Extract the (x, y) coordinate from the center of the cell holding the provided text.  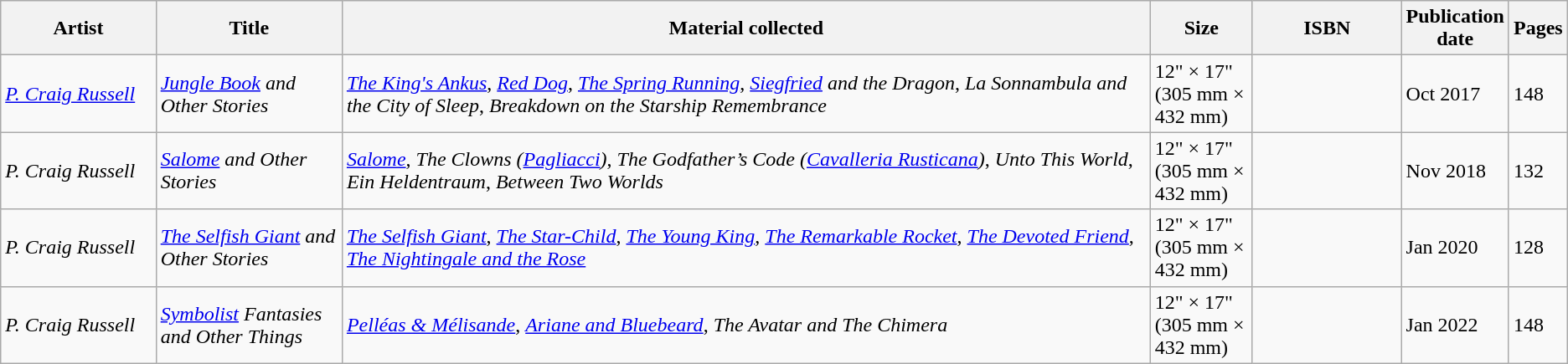
Oct 2017 (1455, 94)
128 (1538, 248)
Salome and Other Stories (249, 171)
Material collected (745, 28)
132 (1538, 171)
Jan 2020 (1455, 248)
Jan 2022 (1455, 325)
Nov 2018 (1455, 171)
The Selfish Giant and Other Stories (249, 248)
The Selfish Giant, The Star-Child, The Young King, The Remarkable Rocket, The Devoted Friend, The Nightingale and the Rose (745, 248)
Pelléas & Mélisande, Ariane and Bluebeard, The Avatar and The Chimera (745, 325)
The King's Ankus, Red Dog, The Spring Running, Siegfried and the Dragon, La Sonnambula and the City of Sleep, Breakdown on the Starship Remembrance (745, 94)
Jungle Book and Other Stories (249, 94)
Artist (79, 28)
Symbolist Fantasies and Other Things (249, 325)
Pages (1538, 28)
Size (1201, 28)
Salome, The Clowns (Pagliacci), The Godfather’s Code (Cavalleria Rusticana), Unto This World, Ein Heldentraum, Between Two Worlds (745, 171)
Publication date (1455, 28)
Title (249, 28)
ISBN (1327, 28)
